Return the (X, Y) coordinate for the center point of the cell that contains the specified text.  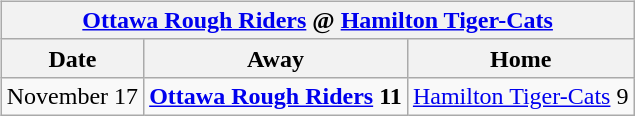
Ottawa Rough Riders 11 (276, 96)
Home (520, 58)
Ottawa Rough Riders @ Hamilton Tiger-Cats (318, 20)
November 17 (72, 96)
Date (72, 58)
Hamilton Tiger-Cats 9 (520, 96)
Away (276, 58)
